Capture the cell that displays the provided text and extract its [x, y] central coordinate. 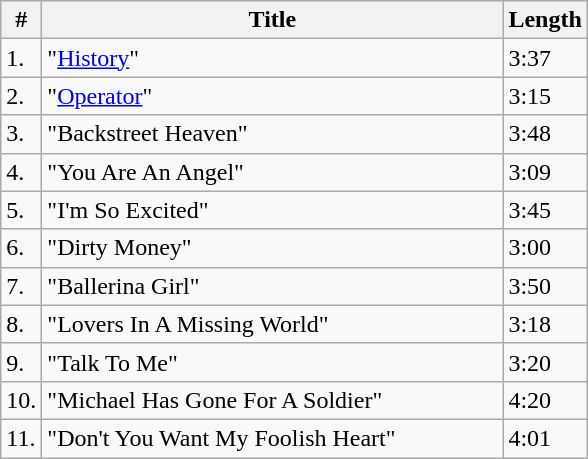
3:37 [545, 58]
3:18 [545, 324]
"I'm So Excited" [272, 210]
Title [272, 20]
4:01 [545, 438]
8. [22, 324]
6. [22, 248]
3:09 [545, 172]
3:50 [545, 286]
"Talk To Me" [272, 362]
"History" [272, 58]
4:20 [545, 400]
3:48 [545, 134]
"Lovers In A Missing World" [272, 324]
"Ballerina Girl" [272, 286]
"Backstreet Heaven" [272, 134]
3:20 [545, 362]
2. [22, 96]
1. [22, 58]
"You Are An Angel" [272, 172]
3:45 [545, 210]
7. [22, 286]
"Dirty Money" [272, 248]
"Michael Has Gone For A Soldier" [272, 400]
3:00 [545, 248]
Length [545, 20]
10. [22, 400]
11. [22, 438]
9. [22, 362]
"Don't You Want My Foolish Heart" [272, 438]
"Operator" [272, 96]
4. [22, 172]
5. [22, 210]
3:15 [545, 96]
# [22, 20]
3. [22, 134]
